Extract the (X, Y) coordinate from the center of the cell holding the provided text.  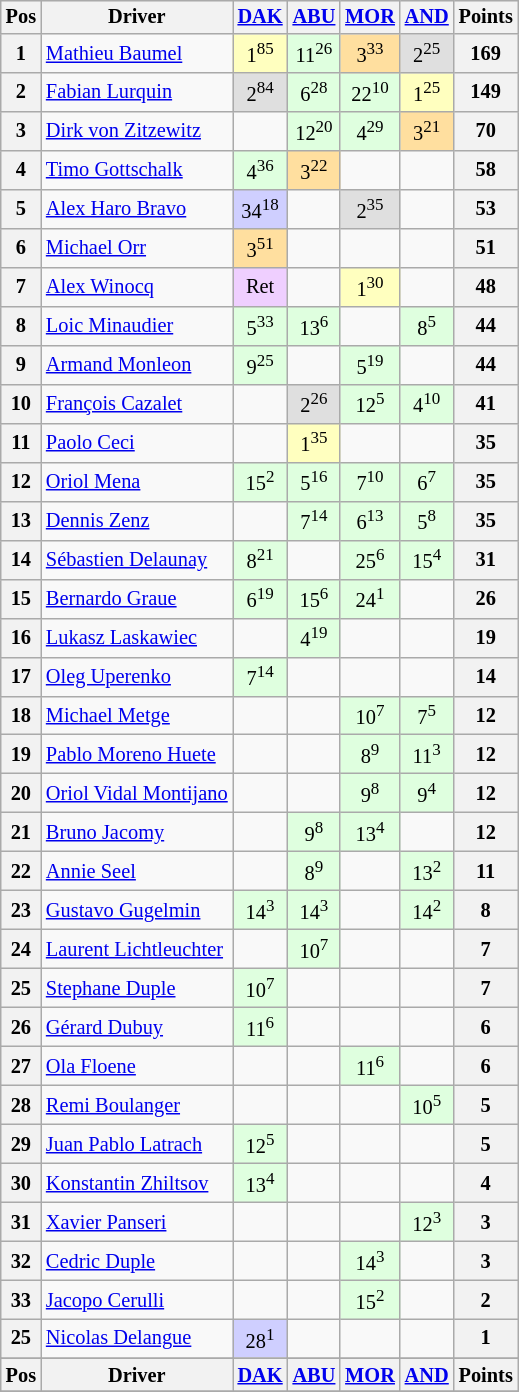
53 (486, 210)
22 (21, 872)
156 (314, 598)
67 (427, 482)
Jacopo Cerulli (137, 1300)
619 (260, 598)
21 (21, 832)
281 (260, 1338)
94 (427, 794)
154 (427, 560)
16 (21, 638)
Michael Metge (137, 716)
François Cazalet (137, 404)
32 (21, 1260)
Fabian Lurquin (137, 92)
28 (21, 1106)
Alex Haro Bravo (137, 210)
613 (370, 520)
2210 (370, 92)
Alex Winocq (137, 288)
Timo Gottschalk (137, 170)
48 (486, 288)
429 (370, 132)
821 (260, 560)
Annie Seel (137, 872)
Bernardo Graue (137, 598)
Gérard Dubuy (137, 1028)
225 (427, 54)
419 (314, 638)
Juan Pablo Latrach (137, 1144)
132 (427, 872)
436 (260, 170)
135 (314, 442)
Cedric Duple (137, 1260)
519 (370, 364)
533 (260, 326)
70 (486, 132)
Loic Minaudier (137, 326)
628 (314, 92)
142 (427, 910)
13 (21, 520)
925 (260, 364)
333 (370, 54)
Michael Orr (137, 248)
Gustavo Gugelmin (137, 910)
41 (486, 404)
Oriol Mena (137, 482)
30 (21, 1182)
17 (21, 676)
322 (314, 170)
Pablo Moreno Huete (137, 754)
18 (21, 716)
235 (370, 210)
123 (427, 1222)
23 (21, 910)
Konstantin Zhiltsov (137, 1182)
Remi Boulanger (137, 1106)
1220 (314, 132)
3418 (260, 210)
20 (21, 794)
Nicolas Delangue (137, 1338)
51 (486, 248)
284 (260, 92)
85 (427, 326)
241 (370, 598)
75 (427, 716)
29 (21, 1144)
1126 (314, 54)
Dennis Zenz (137, 520)
149 (486, 92)
321 (427, 132)
351 (260, 248)
Mathieu Baumel (137, 54)
Armand Monleon (137, 364)
185 (260, 54)
Dirk von Zitzewitz (137, 132)
Laurent Lichtleuchter (137, 950)
136 (314, 326)
Oleg Uperenko (137, 676)
Oriol Vidal Montijano (137, 794)
10 (21, 404)
Bruno Jacomy (137, 832)
27 (21, 1066)
Stephane Duple (137, 988)
710 (370, 482)
24 (21, 950)
9 (21, 364)
130 (370, 288)
Sébastien Delaunay (137, 560)
169 (486, 54)
113 (427, 754)
Paolo Ceci (137, 442)
Ret (260, 288)
Lukasz Laskawiec (137, 638)
15 (21, 598)
516 (314, 482)
105 (427, 1106)
Xavier Panseri (137, 1222)
226 (314, 404)
256 (370, 560)
410 (427, 404)
33 (21, 1300)
Ola Floene (137, 1066)
